Pinpoint the cell where the given text exists, returning its [x, y] midpoint coordinate. 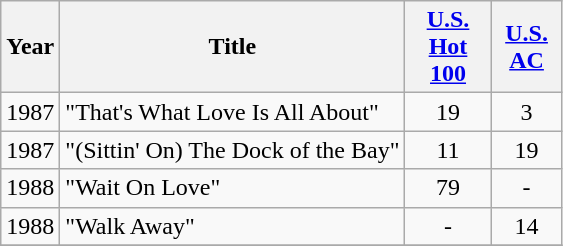
"(Sittin' On) The Dock of the Bay" [232, 150]
U.S. AC [526, 47]
Year [30, 47]
U.S. Hot 100 [448, 47]
"Wait On Love" [232, 188]
11 [448, 150]
79 [448, 188]
3 [526, 112]
"That's What Love Is All About" [232, 112]
"Walk Away" [232, 226]
Title [232, 47]
14 [526, 226]
